Scan for the cell matching the given text and deliver its (x, y) coordinate at center. 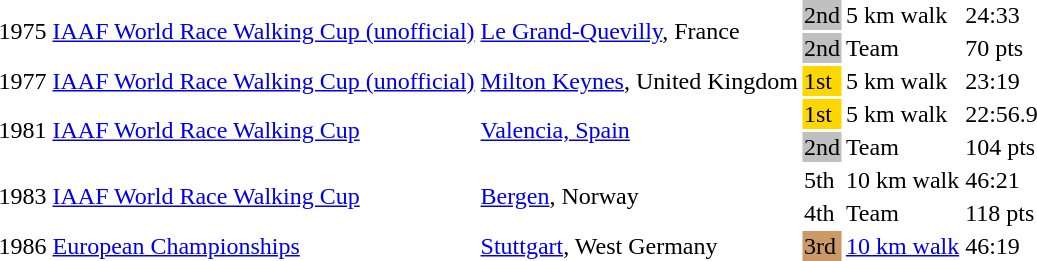
Le Grand-Quevilly, France (639, 32)
European Championships (264, 246)
Valencia, Spain (639, 130)
3rd (822, 246)
Stuttgart, West Germany (639, 246)
Milton Keynes, United Kingdom (639, 81)
4th (822, 213)
5th (822, 180)
Bergen, Norway (639, 196)
